Detect which cell encompasses the target text, then output its [x, y] center coordinate. 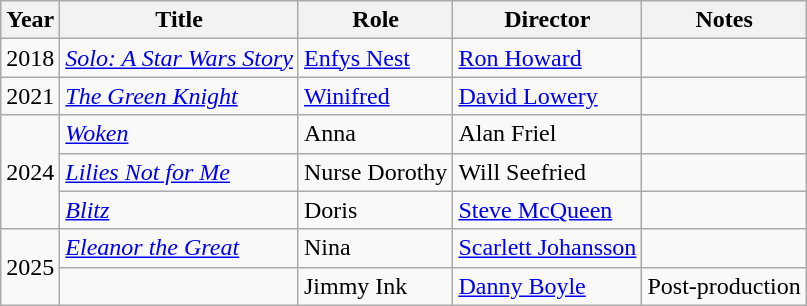
Solo: A Star Wars Story [180, 58]
Enfys Nest [375, 58]
Year [30, 20]
Danny Boyle [548, 286]
Role [375, 20]
Ron Howard [548, 58]
Nina [375, 248]
Anna [375, 134]
Blitz [180, 210]
Winifred [375, 96]
2024 [30, 172]
Notes [724, 20]
Jimmy Ink [375, 286]
2021 [30, 96]
Title [180, 20]
Nurse Dorothy [375, 172]
Doris [375, 210]
Woken [180, 134]
Post-production [724, 286]
Steve McQueen [548, 210]
2025 [30, 267]
David Lowery [548, 96]
Scarlett Johansson [548, 248]
Will Seefried [548, 172]
The Green Knight [180, 96]
Alan Friel [548, 134]
Lilies Not for Me [180, 172]
Director [548, 20]
2018 [30, 58]
Eleanor the Great [180, 248]
